Identify which cell holds the provided text, then report its [x, y] central coordinate. 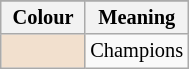
Meaning [136, 17]
Champions [136, 51]
Colour [44, 17]
